Provide the [x, y] coordinate of the cell's center where the given text is located.  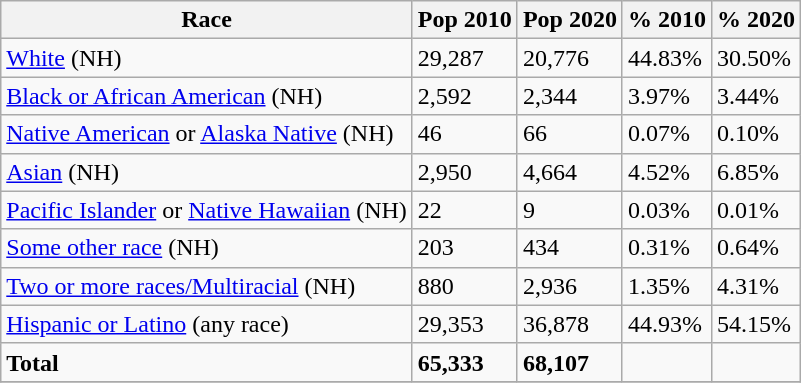
22 [464, 210]
Total [207, 362]
203 [464, 248]
0.03% [666, 210]
2,950 [464, 172]
Pacific Islander or Native Hawaiian (NH) [207, 210]
30.50% [756, 58]
66 [570, 134]
Native American or Alaska Native (NH) [207, 134]
54.15% [756, 324]
2,936 [570, 286]
0.31% [666, 248]
Race [207, 20]
65,333 [464, 362]
44.93% [666, 324]
0.64% [756, 248]
3.44% [756, 96]
4.31% [756, 286]
0.10% [756, 134]
4.52% [666, 172]
36,878 [570, 324]
0.01% [756, 210]
68,107 [570, 362]
Black or African American (NH) [207, 96]
% 2020 [756, 20]
Asian (NH) [207, 172]
Two or more races/Multiracial (NH) [207, 286]
9 [570, 210]
Pop 2010 [464, 20]
Some other race (NH) [207, 248]
434 [570, 248]
6.85% [756, 172]
29,287 [464, 58]
2,592 [464, 96]
3.97% [666, 96]
46 [464, 134]
20,776 [570, 58]
44.83% [666, 58]
4,664 [570, 172]
White (NH) [207, 58]
Hispanic or Latino (any race) [207, 324]
2,344 [570, 96]
% 2010 [666, 20]
880 [464, 286]
0.07% [666, 134]
29,353 [464, 324]
Pop 2020 [570, 20]
1.35% [666, 286]
